Search for the cell housing the specified text and yield its (X, Y) center coordinate. 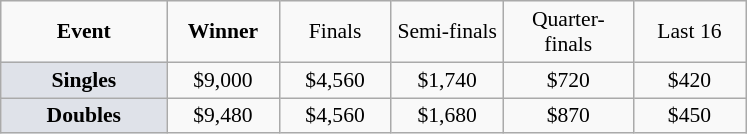
Event (84, 32)
Finals (335, 32)
$450 (689, 116)
$9,480 (223, 116)
Singles (84, 80)
Quarter-finals (568, 32)
Doubles (84, 116)
$1,740 (447, 80)
Winner (223, 32)
Semi-finals (447, 32)
$9,000 (223, 80)
Last 16 (689, 32)
$720 (568, 80)
$420 (689, 80)
$870 (568, 116)
$1,680 (447, 116)
